Provide the [x, y] coordinate of the cell's center where the given text is located.  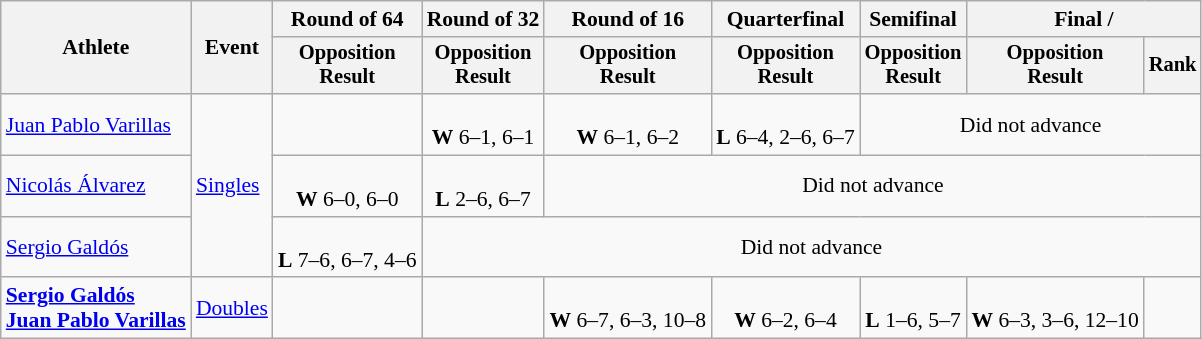
W 6–1, 6–2 [628, 124]
Round of 64 [348, 19]
Semifinal [914, 19]
W 6–3, 3–6, 12–10 [1054, 308]
Sergio Galdós [96, 248]
W 6–1, 6–1 [484, 124]
Final / [1084, 19]
Round of 16 [628, 19]
W 6–0, 6–0 [348, 186]
W 6–7, 6–3, 10–8 [628, 308]
Round of 32 [484, 19]
Rank [1173, 66]
L 1–6, 5–7 [914, 308]
Doubles [232, 308]
Singles [232, 186]
W 6–2, 6–4 [786, 308]
L 7–6, 6–7, 4–6 [348, 248]
Event [232, 48]
L 2–6, 6–7 [484, 186]
L 6–4, 2–6, 6–7 [786, 124]
Nicolás Álvarez [96, 186]
Quarterfinal [786, 19]
Athlete [96, 48]
Sergio GaldósJuan Pablo Varillas [96, 308]
Juan Pablo Varillas [96, 124]
